Determine the (X, Y) coordinate at the center of the cell enclosing the given text.  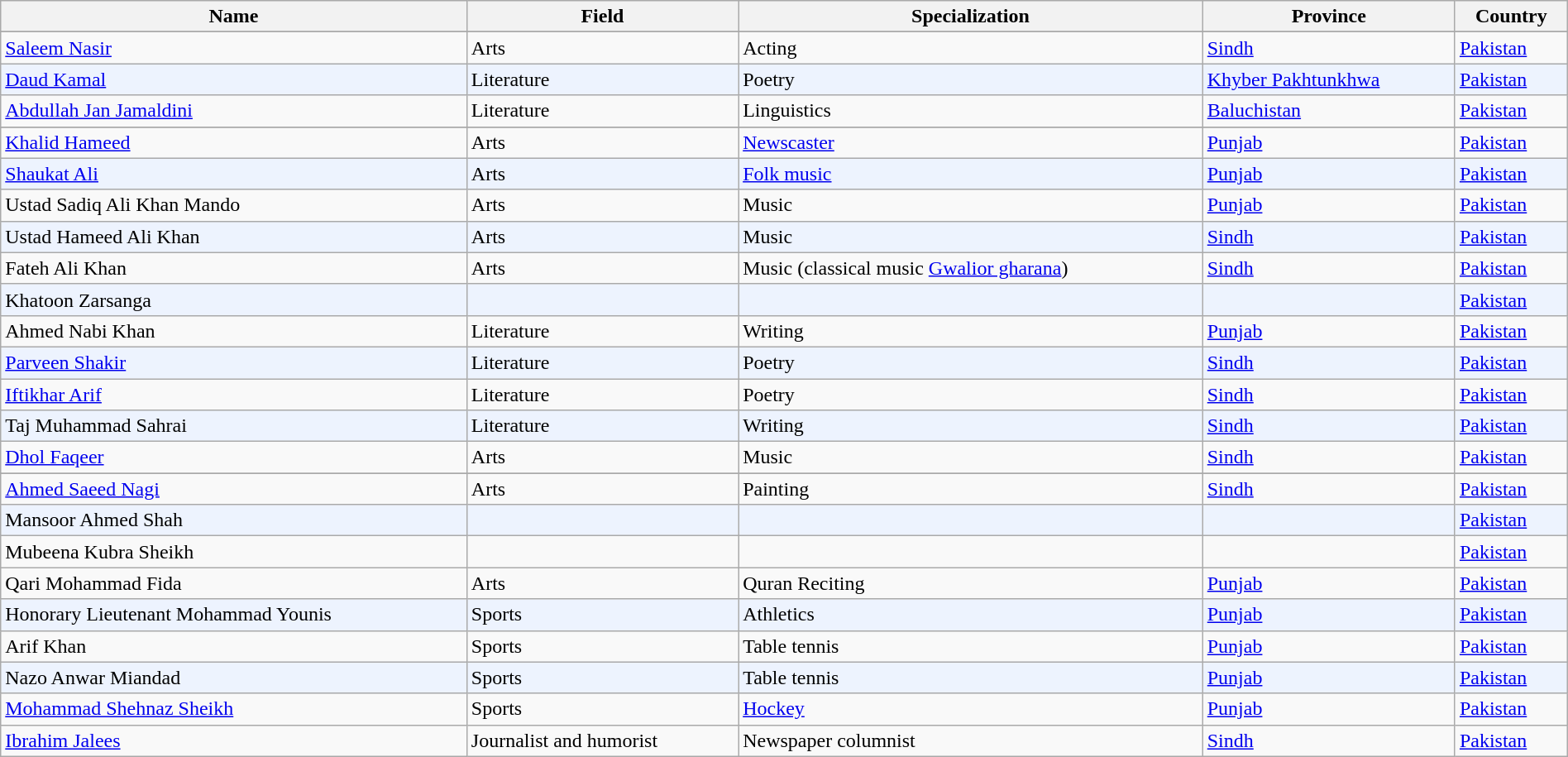
Folk music (971, 174)
Painting (971, 489)
Linguistics (971, 111)
Khalid Hameed (234, 142)
Newscaster (971, 142)
Specialization (971, 17)
Ustad Sadiq Ali Khan Mando (234, 205)
Newspaper columnist (971, 740)
Khyber Pakhtunkhwa (1328, 79)
Abdullah Jan Jamaldini (234, 111)
Acting (971, 48)
Quran Reciting (971, 583)
Saleem Nasir (234, 48)
Journalist and humorist (602, 740)
Mubeena Kubra Sheikh (234, 552)
Khatoon Zarsanga (234, 299)
Mohammad Shehnaz Sheikh (234, 709)
Nazo Anwar Miandad (234, 678)
Iftikhar Arif (234, 395)
Music (classical music Gwalior gharana) (971, 268)
Arif Khan (234, 646)
Shaukat Ali (234, 174)
Mansoor Ahmed Shah (234, 520)
Qari Mohammad Fida (234, 583)
Ahmed Nabi Khan (234, 331)
Province (1328, 17)
Parveen Shakir (234, 362)
Baluchistan (1328, 111)
Dhol Faqeer (234, 458)
Field (602, 17)
Country (1511, 17)
Hockey (971, 709)
Daud Kamal (234, 79)
Athletics (971, 615)
Taj Muhammad Sahrai (234, 426)
Ibrahim Jalees (234, 740)
Honorary Lieutenant Mohammad Younis (234, 615)
Name (234, 17)
Ahmed Saeed Nagi (234, 489)
Fateh Ali Khan (234, 268)
Ustad Hameed Ali Khan (234, 237)
